Determine the (X, Y) coordinate at the center of the cell enclosing the given text.  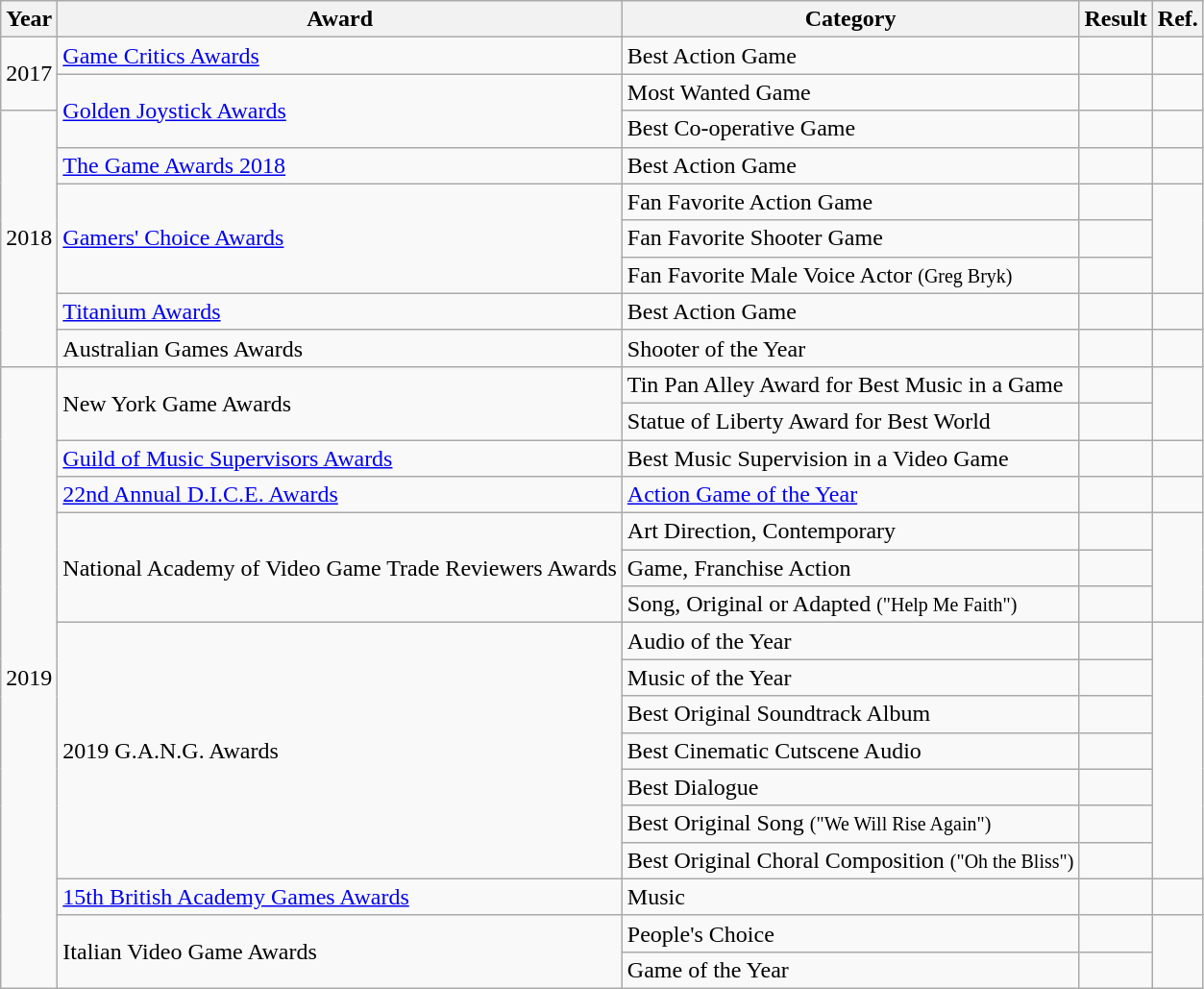
2017 (29, 74)
Game of the Year (850, 970)
Titanium Awards (340, 311)
Song, Original or Adapted ("Help Me Faith") (850, 605)
Australian Games Awards (340, 348)
Shooter of the Year (850, 348)
Guild of Music Supervisors Awards (340, 458)
2019 (29, 677)
Italian Video Game Awards (340, 952)
Best Co-operative Game (850, 129)
Game, Franchise Action (850, 568)
Best Dialogue (850, 787)
Best Original Soundtrack Album (850, 714)
Most Wanted Game (850, 92)
Music of the Year (850, 678)
Fan Favorite Shooter Game (850, 238)
Game Critics Awards (340, 56)
Best Original Song ("We Will Rise Again") (850, 824)
Result (1116, 19)
Year (29, 19)
Ref. (1178, 19)
The Game Awards 2018 (340, 165)
Best Original Choral Composition ("Oh the Bliss") (850, 860)
2019 G.A.N.G. Awards (340, 751)
People's Choice (850, 933)
Best Cinematic Cutscene Audio (850, 751)
Gamers' Choice Awards (340, 238)
Fan Favorite Action Game (850, 202)
Fan Favorite Male Voice Actor (Greg Bryk) (850, 275)
Best Music Supervision in a Video Game (850, 458)
Audio of the Year (850, 641)
2018 (29, 238)
Music (850, 897)
Golden Joystick Awards (340, 111)
22nd Annual D.I.C.E. Awards (340, 495)
Statue of Liberty Award for Best World (850, 421)
Art Direction, Contemporary (850, 532)
Award (340, 19)
National Academy of Video Game Trade Reviewers Awards (340, 568)
Tin Pan Alley Award for Best Music in a Game (850, 384)
Action Game of the Year (850, 495)
Category (850, 19)
15th British Academy Games Awards (340, 897)
New York Game Awards (340, 403)
